Locate the cell with the specified text and output its [X, Y] center coordinate. 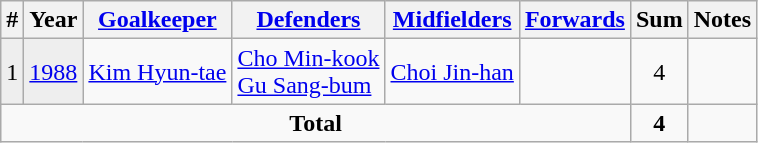
Goalkeeper [158, 20]
Forwards [574, 20]
1 [12, 72]
Choi Jin-han [452, 72]
# [12, 20]
Notes [722, 20]
Year [54, 20]
1988 [54, 72]
Midfielders [452, 20]
Sum [659, 20]
Kim Hyun-tae [158, 72]
Defenders [308, 20]
Total [316, 123]
Cho Min-kook Gu Sang-bum [308, 72]
